Output the [X, Y] coordinate of the center of the cell containing the given text.  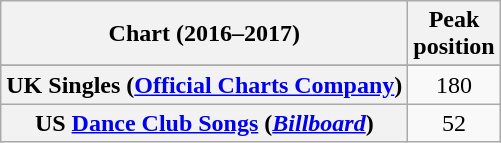
Chart (2016–2017) [204, 34]
UK Singles (Official Charts Company) [204, 85]
Peakposition [454, 34]
52 [454, 123]
US Dance Club Songs (Billboard) [204, 123]
180 [454, 85]
